Scan for the cell matching the given text and deliver its (X, Y) coordinate at center. 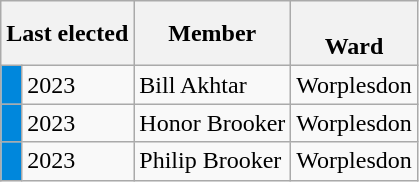
Ward (354, 34)
Philip Brooker (212, 161)
Member (212, 34)
Last elected (68, 34)
Bill Akhtar (212, 85)
Honor Brooker (212, 123)
